Detect which cell encompasses the target text, then output its (X, Y) center coordinate. 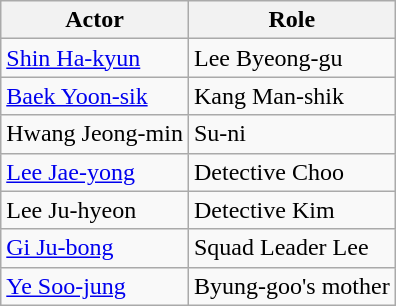
Byung-goo's mother (292, 286)
Lee Jae-yong (95, 172)
Su-ni (292, 134)
Detective Kim (292, 210)
Ye Soo-jung (95, 286)
Lee Byeong-gu (292, 58)
Role (292, 20)
Hwang Jeong-min (95, 134)
Shin Ha-kyun (95, 58)
Baek Yoon-sik (95, 96)
Gi Ju-bong (95, 248)
Actor (95, 20)
Detective Choo (292, 172)
Squad Leader Lee (292, 248)
Kang Man-shik (292, 96)
Lee Ju-hyeon (95, 210)
